From the cell containing the given text, extract its center point as [X, Y] coordinate. 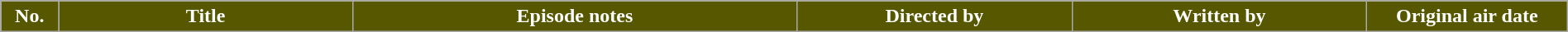
Directed by [935, 16]
Original air date [1467, 16]
Title [206, 16]
Episode notes [576, 16]
Written by [1220, 16]
No. [30, 16]
